Provide the (X, Y) coordinate of the cell's center where the given text is located.  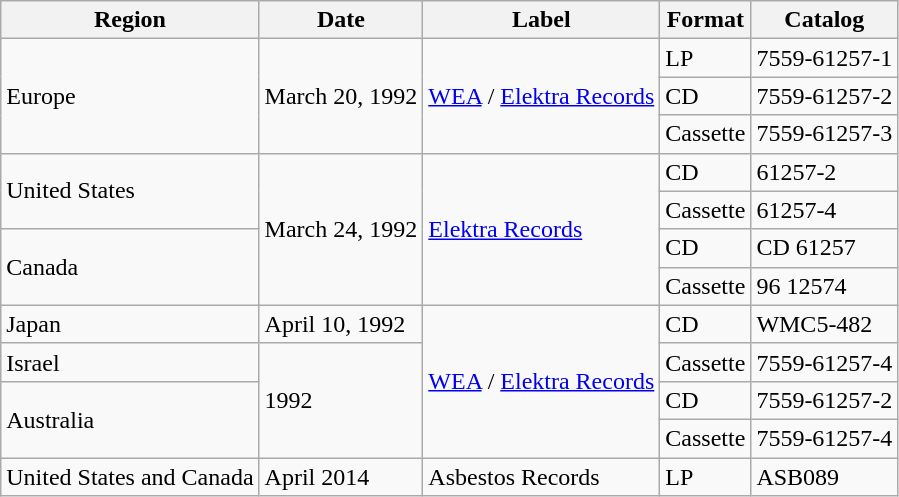
61257-4 (824, 210)
March 24, 1992 (341, 229)
Date (341, 20)
Elektra Records (542, 229)
April 2014 (341, 477)
WMC5-482 (824, 324)
April 10, 1992 (341, 324)
Canada (130, 267)
March 20, 1992 (341, 96)
61257-2 (824, 172)
Label (542, 20)
Asbestos Records (542, 477)
Region (130, 20)
Format (706, 20)
Japan (130, 324)
7559-61257-3 (824, 134)
Israel (130, 362)
ASB089 (824, 477)
CD 61257 (824, 248)
96 12574 (824, 286)
Catalog (824, 20)
United States (130, 191)
1992 (341, 400)
United States and Canada (130, 477)
Europe (130, 96)
Australia (130, 419)
7559-61257-1 (824, 58)
